Locate the cell with the specified text and output its (x, y) center coordinate. 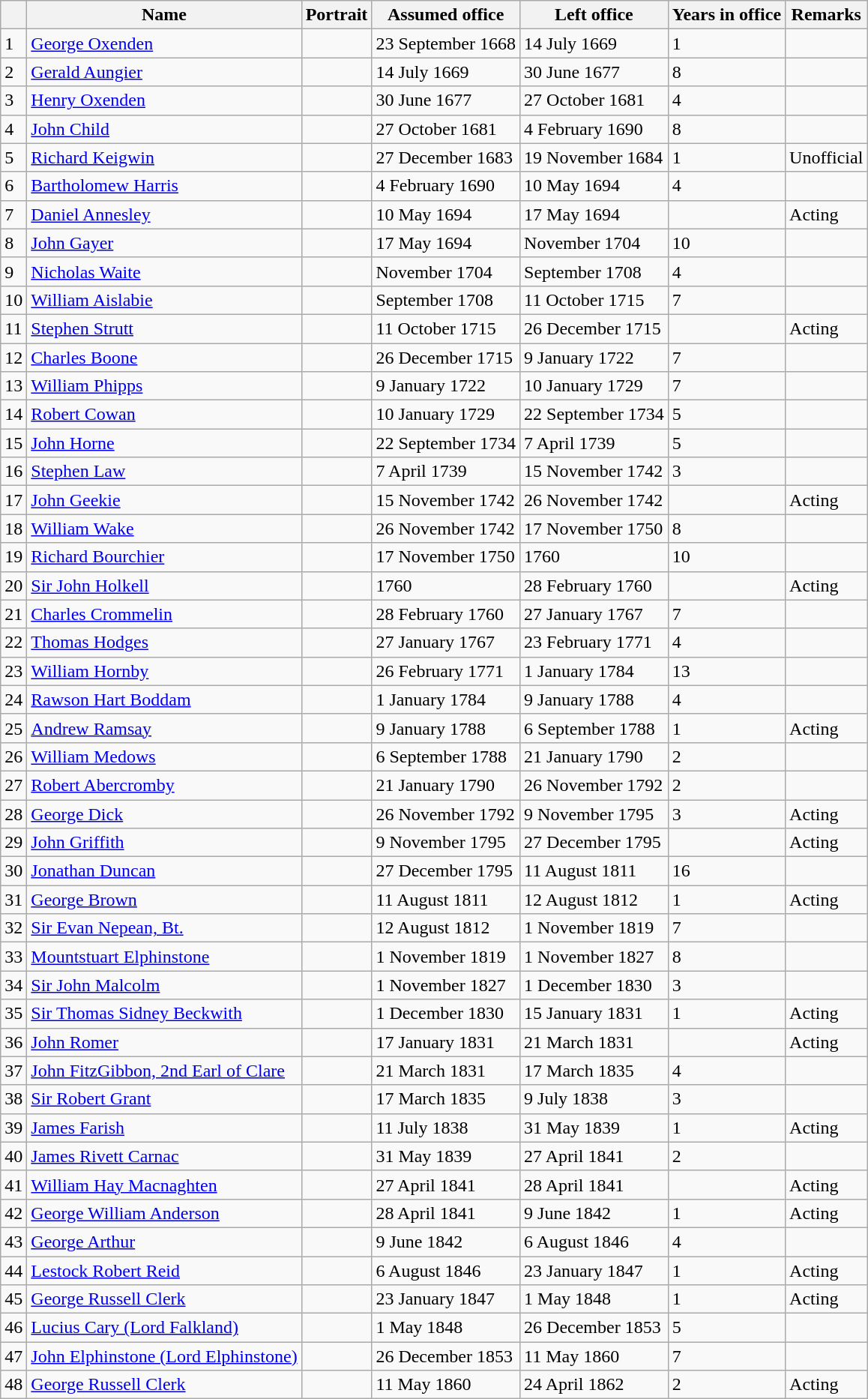
33 (13, 957)
John Child (164, 129)
28 (13, 813)
39 (13, 1128)
11 (13, 328)
Assumed office (446, 15)
19 November 1684 (594, 157)
29 (13, 843)
Nicholas Waite (164, 271)
17 January 1831 (446, 1042)
23 September 1668 (446, 43)
47 (13, 1356)
23 (13, 671)
24 (13, 699)
George Brown (164, 900)
William Medows (164, 756)
William Phipps (164, 386)
34 (13, 985)
31 (13, 900)
35 (13, 1014)
Mountstuart Elphinstone (164, 957)
30 (13, 871)
14 (13, 415)
Gerald Aungier (164, 72)
27 (13, 785)
Sir Evan Nepean, Bt. (164, 928)
Sir Robert Grant (164, 1099)
26 (13, 756)
11 July 1838 (446, 1128)
19 (13, 557)
Thomas Hodges (164, 643)
John Griffith (164, 843)
48 (13, 1385)
William Hornby (164, 671)
9 (13, 271)
William Aislabie (164, 300)
Sir John Holkell (164, 586)
Robert Abercromby (164, 785)
Portrait (337, 15)
Jonathan Duncan (164, 871)
40 (13, 1156)
Unofficial (826, 157)
Left office (594, 15)
George Arthur (164, 1242)
William Wake (164, 529)
James Farish (164, 1128)
32 (13, 928)
15 January 1831 (594, 1014)
26 February 1771 (446, 671)
24 April 1862 (594, 1385)
41 (13, 1185)
17 (13, 500)
Name (164, 15)
John Romer (164, 1042)
23 February 1771 (594, 643)
45 (13, 1299)
John Geekie (164, 500)
12 (13, 358)
George Oxenden (164, 43)
20 (13, 586)
36 (13, 1042)
John Elphinstone (Lord Elphinstone) (164, 1356)
38 (13, 1099)
Bartholomew Harris (164, 186)
15 (13, 443)
Richard Bourchier (164, 557)
43 (13, 1242)
Stephen Strutt (164, 328)
Remarks (826, 15)
27 December 1683 (446, 157)
John Horne (164, 443)
Charles Crommelin (164, 614)
James Rivett Carnac (164, 1156)
Henry Oxenden (164, 100)
John Gayer (164, 243)
Daniel Annesley (164, 214)
William Hay Macnaghten (164, 1185)
Sir Thomas Sidney Beckwith (164, 1014)
42 (13, 1213)
46 (13, 1328)
37 (13, 1071)
George Dick (164, 813)
George William Anderson (164, 1213)
Years in office (726, 15)
Stephen Law (164, 472)
Lestock Robert Reid (164, 1271)
Charles Boone (164, 358)
21 (13, 614)
Rawson Hart Boddam (164, 699)
9 July 1838 (594, 1099)
Robert Cowan (164, 415)
6 (13, 186)
18 (13, 529)
25 (13, 728)
Sir John Malcolm (164, 985)
Lucius Cary (Lord Falkland) (164, 1328)
44 (13, 1271)
Richard Keigwin (164, 157)
22 (13, 643)
Andrew Ramsay (164, 728)
John FitzGibbon, 2nd Earl of Clare (164, 1071)
